Locate the cell with the specified text and output its [x, y] center coordinate. 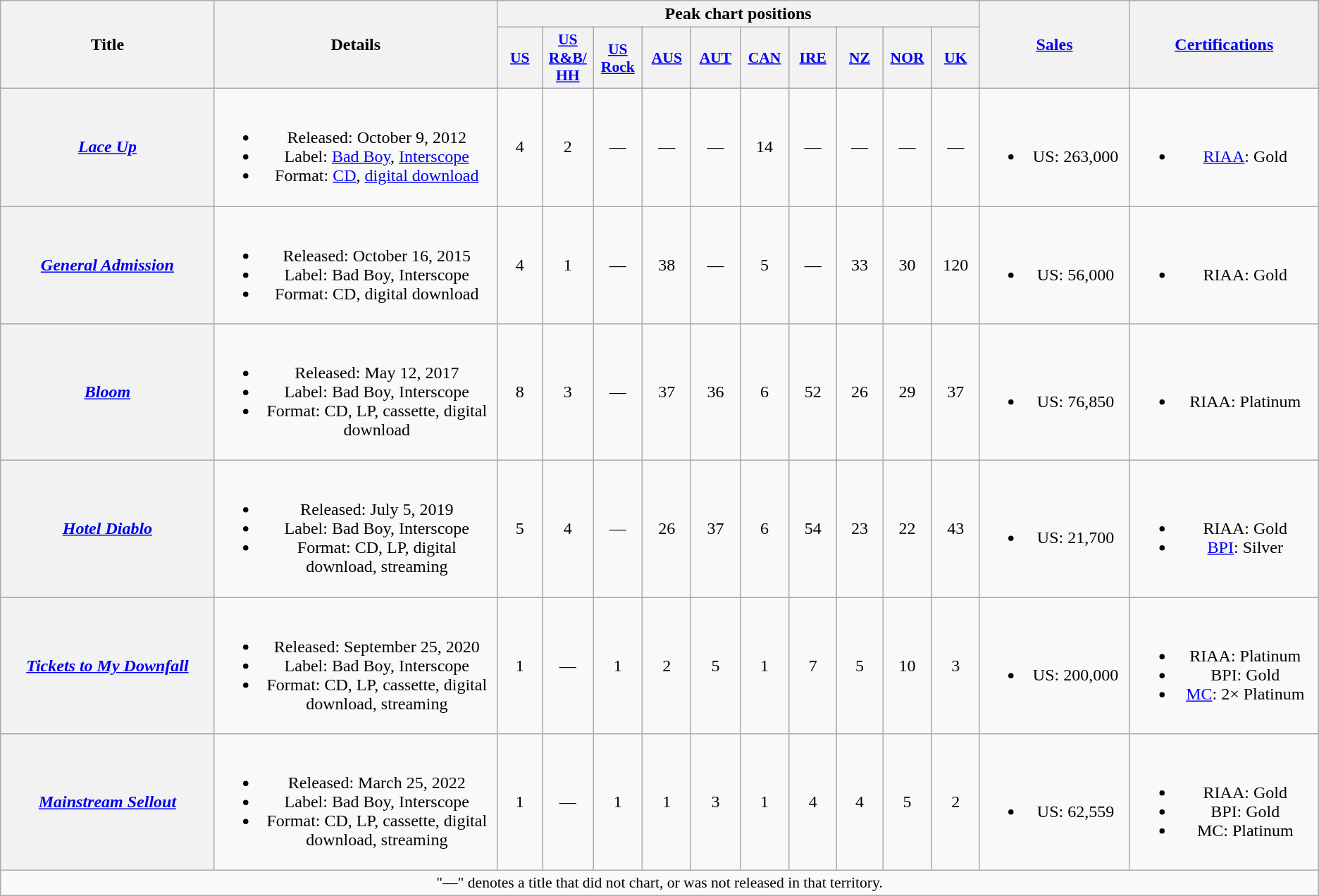
54 [813, 529]
Mainstream Sellout [107, 802]
Released: October 9, 2012Label: Bad Boy, InterscopeFormat: CD, digital download [355, 147]
US: 200,000 [1055, 666]
"—" denotes a title that did not chart, or was not released in that territory. [659, 883]
Released: October 16, 2015Label: Bad Boy, InterscopeFormat: CD, digital download [355, 265]
Released: September 25, 2020Label: Bad Boy, InterscopeFormat: CD, LP, cassette, digital download, streaming [355, 666]
8 [520, 392]
120 [955, 265]
14 [764, 147]
US R&B/HH [568, 58]
33 [860, 265]
US [520, 58]
Title [107, 45]
23 [860, 529]
Sales [1055, 45]
Peak chart positions [738, 14]
Lace Up [107, 147]
US: 21,700 [1055, 529]
US: 76,850 [1055, 392]
General Admission [107, 265]
36 [716, 392]
Bloom [107, 392]
22 [908, 529]
52 [813, 392]
AUT [716, 58]
29 [908, 392]
Tickets to My Downfall [107, 666]
US: 62,559 [1055, 802]
AUS [667, 58]
Details [355, 45]
RIAA: PlatinumBPI: GoldMC: 2× Platinum [1224, 666]
Released: March 25, 2022Label: Bad Boy, InterscopeFormat: CD, LP, cassette, digital download, streaming [355, 802]
Released: July 5, 2019Label: Bad Boy, InterscopeFormat: CD, LP, digital download, streaming [355, 529]
38 [667, 265]
US: 263,000 [1055, 147]
US: 56,000 [1055, 265]
IRE [813, 58]
7 [813, 666]
NOR [908, 58]
Hotel Diablo [107, 529]
US Rock [618, 58]
UK [955, 58]
30 [908, 265]
RIAA: GoldBPI: GoldMC: Platinum [1224, 802]
RIAA: GoldBPI: Silver [1224, 529]
Released: May 12, 2017Label: Bad Boy, InterscopeFormat: CD, LP, cassette, digital download [355, 392]
43 [955, 529]
RIAA: Platinum [1224, 392]
CAN [764, 58]
Certifications [1224, 45]
NZ [860, 58]
10 [908, 666]
